Provide the [X, Y] coordinate of the cell's center where the given text is located.  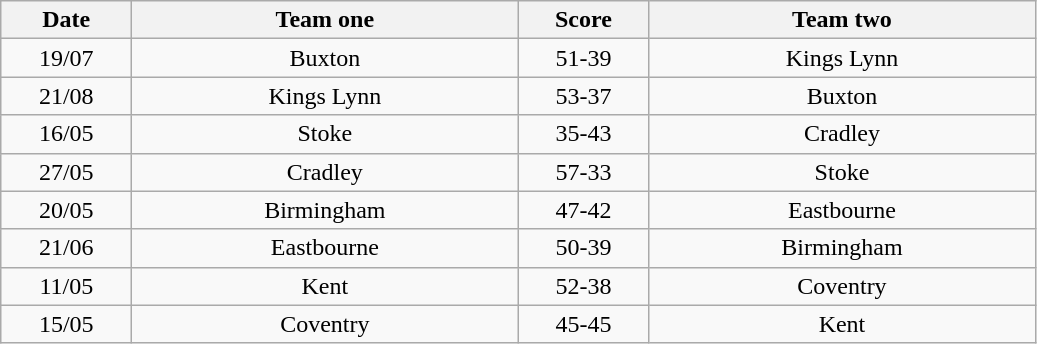
51-39 [584, 58]
21/06 [66, 248]
20/05 [66, 210]
Date [66, 20]
50-39 [584, 248]
53-37 [584, 96]
Team one [325, 20]
57-33 [584, 172]
35-43 [584, 134]
27/05 [66, 172]
52-38 [584, 286]
Team two [842, 20]
Score [584, 20]
19/07 [66, 58]
11/05 [66, 286]
16/05 [66, 134]
45-45 [584, 324]
15/05 [66, 324]
47-42 [584, 210]
21/08 [66, 96]
